Scan for the cell matching the given text and deliver its (x, y) coordinate at center. 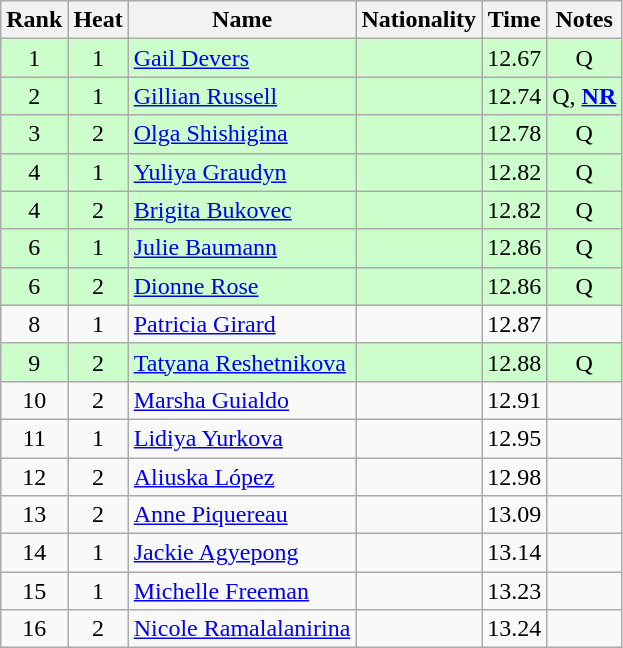
12.78 (514, 134)
Jackie Agyepong (242, 553)
3 (34, 134)
Anne Piquereau (242, 515)
8 (34, 324)
Dionne Rose (242, 286)
12.98 (514, 477)
12.88 (514, 362)
Notes (584, 20)
Lidiya Yurkova (242, 438)
Julie Baumann (242, 248)
Heat (98, 20)
12.87 (514, 324)
15 (34, 591)
Patricia Girard (242, 324)
Aliuska López (242, 477)
12.95 (514, 438)
Time (514, 20)
Name (242, 20)
13.09 (514, 515)
12 (34, 477)
10 (34, 400)
Brigita Bukovec (242, 210)
9 (34, 362)
12.67 (514, 58)
Nationality (419, 20)
12.74 (514, 96)
13 (34, 515)
Gail Devers (242, 58)
Yuliya Graudyn (242, 172)
13.14 (514, 553)
Gillian Russell (242, 96)
14 (34, 553)
Olga Shishigina (242, 134)
Michelle Freeman (242, 591)
Marsha Guialdo (242, 400)
Rank (34, 20)
16 (34, 629)
11 (34, 438)
Nicole Ramalalanirina (242, 629)
13.23 (514, 591)
13.24 (514, 629)
Q, NR (584, 96)
12.91 (514, 400)
Tatyana Reshetnikova (242, 362)
